Output the (x, y) coordinate of the center of the cell containing the given text.  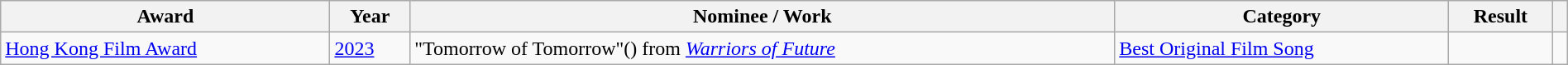
Hong Kong Film Award (165, 48)
Nominee / Work (762, 17)
Result (1500, 17)
Award (165, 17)
Best Original Film Song (1282, 48)
Category (1282, 17)
2023 (370, 48)
Year (370, 17)
"Tomorrow of Tomorrow"() from Warriors of Future (762, 48)
